From the cell containing the given text, extract its center point as [X, Y] coordinate. 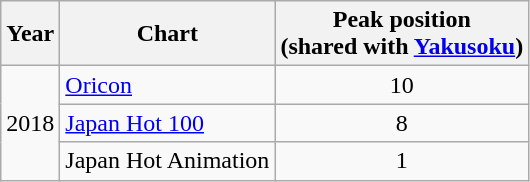
8 [402, 123]
Japan Hot Animation [168, 161]
Peak position(shared with Yakusoku) [402, 34]
1 [402, 161]
2018 [30, 123]
Oricon [168, 85]
Japan Hot 100 [168, 123]
Year [30, 34]
Chart [168, 34]
10 [402, 85]
